Extract the [x, y] coordinate from the center of the cell holding the provided text.  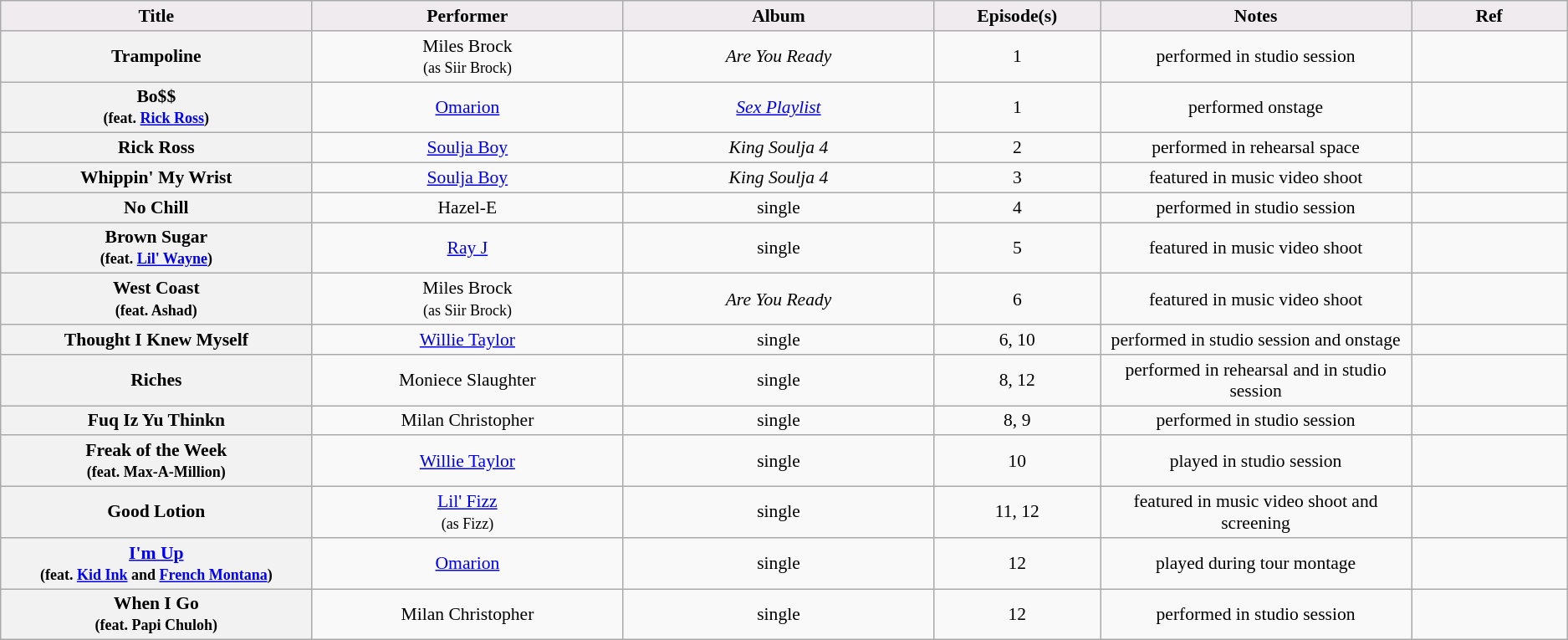
Whippin' My Wrist [156, 178]
Good Lotion [156, 512]
Ray J [467, 248]
West Coast (feat. Ashad) [156, 300]
Title [156, 16]
performed onstage [1256, 107]
2 [1017, 148]
Rick Ross [156, 148]
Moniece Slaughter [467, 380]
Notes [1256, 16]
10 [1017, 462]
performed in rehearsal and in studio session [1256, 380]
Ref [1489, 16]
Sex Playlist [779, 107]
featured in music video shoot and screening [1256, 512]
Fuq Iz Yu Thinkn [156, 421]
Lil' Fizz (as Fizz) [467, 512]
11, 12 [1017, 512]
Hazel-E [467, 207]
Episode(s) [1017, 16]
Performer [467, 16]
3 [1017, 178]
I'm Up (feat. Kid Ink and French Montana) [156, 564]
played in studio session [1256, 462]
8, 9 [1017, 421]
Thought I Knew Myself [156, 340]
performed in studio session and onstage [1256, 340]
4 [1017, 207]
Bo$$ (feat. Rick Ross) [156, 107]
No Chill [156, 207]
played during tour montage [1256, 564]
6, 10 [1017, 340]
When I Go (feat. Papi Chuloh) [156, 614]
8, 12 [1017, 380]
6 [1017, 300]
Trampoline [156, 57]
Riches [156, 380]
Freak of the Week (feat. Max-A-Million) [156, 462]
Album [779, 16]
Brown Sugar (feat. Lil' Wayne) [156, 248]
5 [1017, 248]
performed in rehearsal space [1256, 148]
